Find where the given text appears and provide that cell's center as [x, y] coordinate. 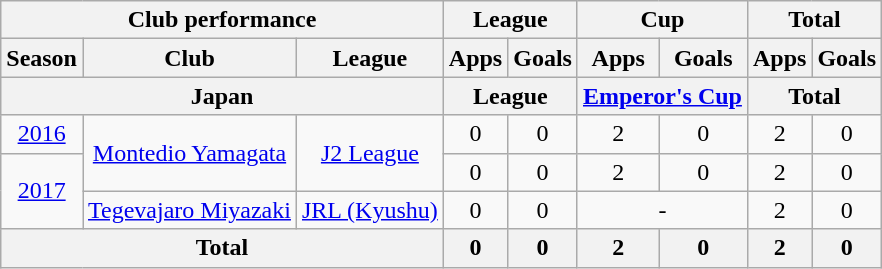
- [662, 210]
Tegevajaro Miyazaki [189, 210]
J2 League [370, 153]
Club [189, 58]
2016 [42, 134]
Japan [222, 96]
Season [42, 58]
Club performance [222, 20]
Montedio Yamagata [189, 153]
Emperor's Cup [662, 96]
Cup [662, 20]
2017 [42, 191]
JRL (Kyushu) [370, 210]
